Output the (X, Y) coordinate of the center of the cell containing the given text.  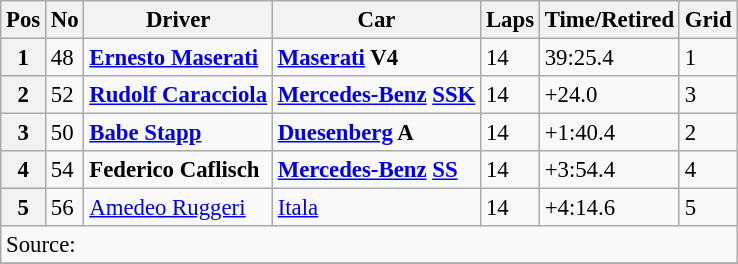
No (65, 20)
Laps (510, 20)
48 (65, 58)
Mercedes-Benz SSK (376, 95)
52 (65, 95)
+3:54.4 (609, 170)
Ernesto Maserati (178, 58)
Amedeo Ruggeri (178, 208)
Federico Caflisch (178, 170)
50 (65, 133)
56 (65, 208)
39:25.4 (609, 58)
Duesenberg A (376, 133)
Driver (178, 20)
Time/Retired (609, 20)
Rudolf Caracciola (178, 95)
Car (376, 20)
+1:40.4 (609, 133)
Source: (369, 245)
+24.0 (609, 95)
54 (65, 170)
Maserati V4 (376, 58)
Pos (24, 20)
Mercedes-Benz SS (376, 170)
Grid (708, 20)
+4:14.6 (609, 208)
Itala (376, 208)
Babe Stapp (178, 133)
